Extract the [X, Y] coordinate from the center of the cell holding the provided text.  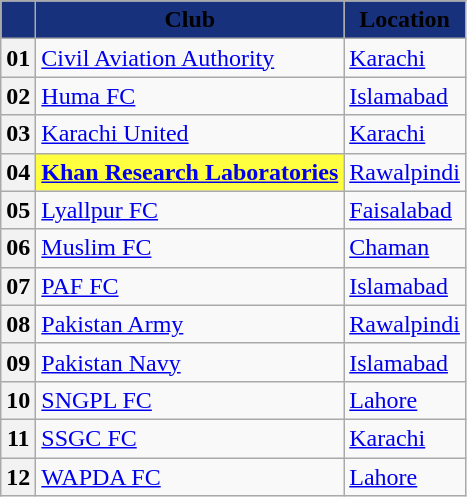
Huma FC [190, 96]
08 [18, 324]
PAF FC [190, 286]
Location [405, 20]
06 [18, 248]
02 [18, 96]
Lyallpur FC [190, 210]
10 [18, 400]
07 [18, 286]
11 [18, 438]
Pakistan Army [190, 324]
01 [18, 58]
Chaman [405, 248]
05 [18, 210]
SSGC FC [190, 438]
Muslim FC [190, 248]
Khan Research Laboratories [190, 172]
03 [18, 134]
04 [18, 172]
Club [190, 20]
WAPDA FC [190, 477]
SNGPL FC [190, 400]
09 [18, 362]
Karachi United [190, 134]
12 [18, 477]
Pakistan Navy [190, 362]
Civil Aviation Authority [190, 58]
Faisalabad [405, 210]
